Find where the given text appears and provide that cell's center as [x, y] coordinate. 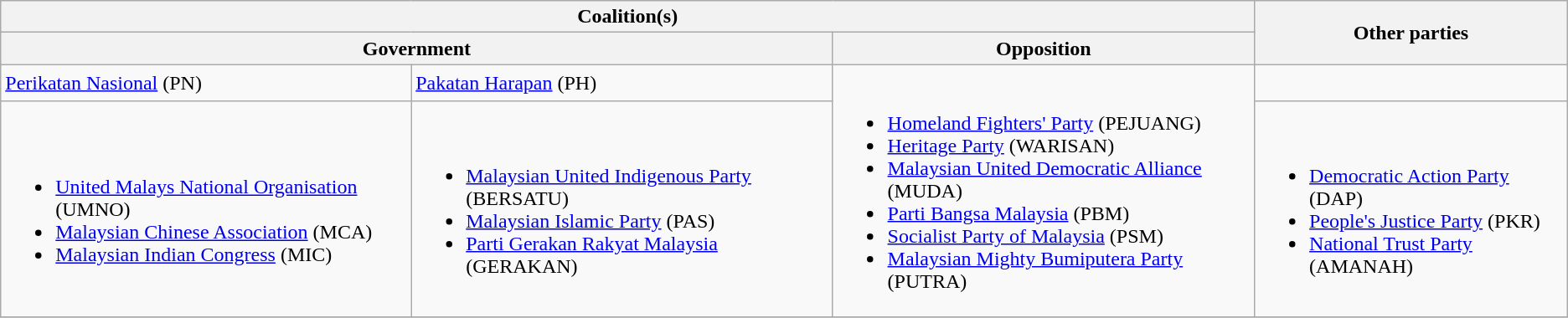
Opposition [1044, 49]
Perikatan Nasional (PN) [206, 83]
Pakatan Harapan (PH) [622, 83]
Coalition(s) [628, 17]
Other parties [1411, 33]
Malaysian United Indigenous Party (BERSATU) Malaysian Islamic Party (PAS) Parti Gerakan Rakyat Malaysia (GERAKAN) [622, 209]
Government [417, 49]
Democratic Action Party (DAP) People's Justice Party (PKR) National Trust Party (AMANAH) [1411, 209]
United Malays National Organisation (UMNO) Malaysian Chinese Association (MCA) Malaysian Indian Congress (MIC) [206, 209]
